Identify which cell holds the provided text, then report its (X, Y) central coordinate. 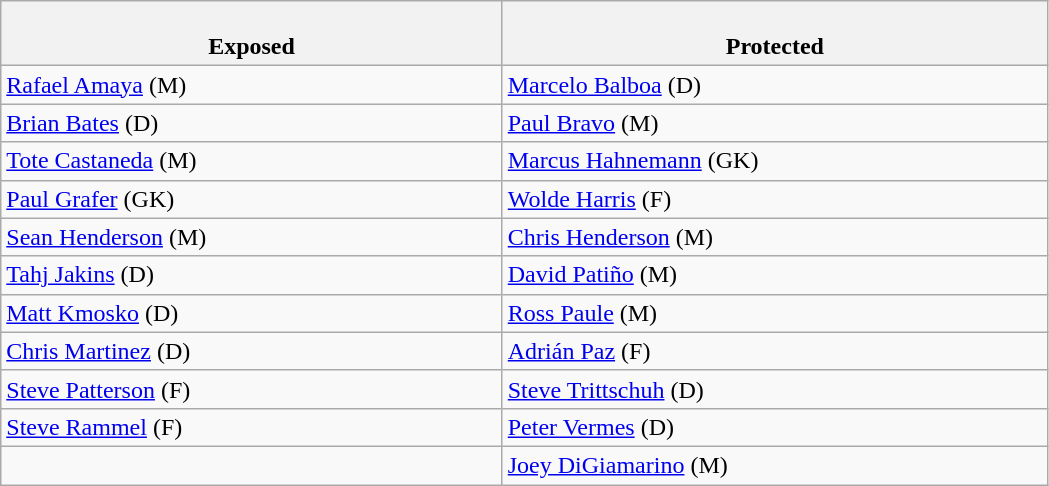
Brian Bates (D) (252, 123)
Rafael Amaya (M) (252, 85)
Tahj Jakins (D) (252, 275)
Steve Rammel (F) (252, 427)
Ross Paule (M) (774, 313)
Chris Martinez (D) (252, 351)
Adrián Paz (F) (774, 351)
Marcelo Balboa (D) (774, 85)
David Patiño (M) (774, 275)
Sean Henderson (M) (252, 237)
Joey DiGiamarino (M) (774, 465)
Wolde Harris (F) (774, 199)
Paul Bravo (M) (774, 123)
Marcus Hahnemann (GK) (774, 161)
Chris Henderson (M) (774, 237)
Peter Vermes (D) (774, 427)
Exposed (252, 34)
Protected (774, 34)
Paul Grafer (GK) (252, 199)
Matt Kmosko (D) (252, 313)
Tote Castaneda (M) (252, 161)
Steve Trittschuh (D) (774, 389)
Steve Patterson (F) (252, 389)
